Determine the [x, y] coordinate at the center of the cell enclosing the given text.  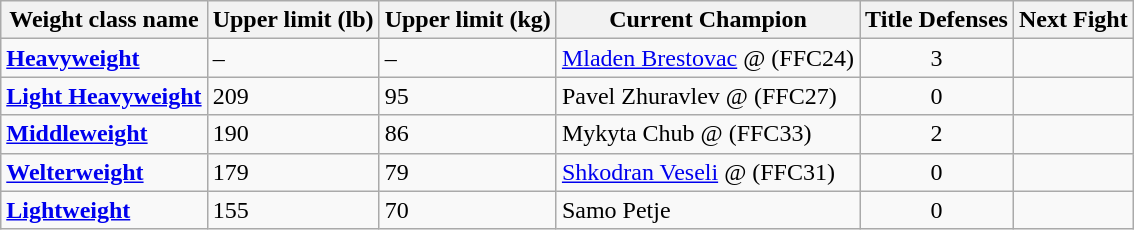
Light Heavyweight [104, 96]
Title Defenses [937, 20]
Shkodran Veseli @ (FFC31) [708, 172]
86 [468, 134]
3 [937, 58]
190 [293, 134]
79 [468, 172]
179 [293, 172]
Middleweight [104, 134]
Heavyweight [104, 58]
70 [468, 210]
95 [468, 96]
155 [293, 210]
Next Fight [1073, 20]
Weight class name [104, 20]
Upper limit (lb) [293, 20]
Mladen Brestovac @ (FFC24) [708, 58]
Welterweight [104, 172]
Current Champion [708, 20]
Pavel Zhuravlev @ (FFC27) [708, 96]
Mykyta Chub @ (FFC33) [708, 134]
209 [293, 96]
Samo Petje [708, 210]
2 [937, 134]
Upper limit (kg) [468, 20]
Lightweight [104, 210]
